Provide the (X, Y) coordinate of the cell's center where the given text is located.  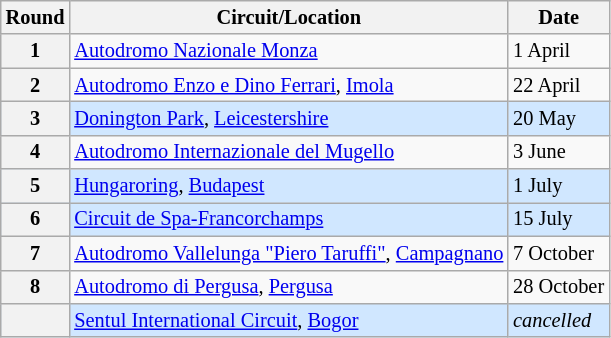
3 June (558, 152)
7 (36, 253)
1 July (558, 186)
7 October (558, 253)
28 October (558, 287)
2 (36, 85)
15 July (558, 219)
5 (36, 186)
Autodromo Nazionale Monza (288, 51)
Hungaroring, Budapest (288, 186)
Autodromo Internazionale del Mugello (288, 152)
3 (36, 118)
Date (558, 17)
6 (36, 219)
Autodromo Vallelunga "Piero Taruffi", Campagnano (288, 253)
22 April (558, 85)
Autodromo di Pergusa, Pergusa (288, 287)
Circuit de Spa-Francorchamps (288, 219)
Autodromo Enzo e Dino Ferrari, Imola (288, 85)
1 (36, 51)
Circuit/Location (288, 17)
Round (36, 17)
8 (36, 287)
Sentul International Circuit, Bogor (288, 320)
Donington Park, Leicestershire (288, 118)
cancelled (558, 320)
20 May (558, 118)
4 (36, 152)
1 April (558, 51)
